Return (X, Y) of the center of cell containing provided text 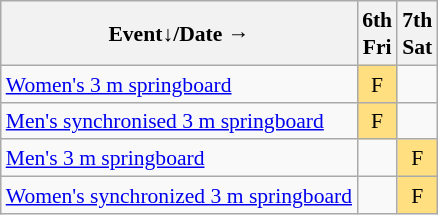
Event↓/Date → (179, 33)
Women's 3 m springboard (179, 84)
6thFri (377, 33)
Men's 3 m springboard (179, 158)
7thSat (417, 33)
Men's synchronised 3 m springboard (179, 120)
Women's synchronized 3 m springboard (179, 194)
